From the cell containing the given text, extract its center point as (X, Y) coordinate. 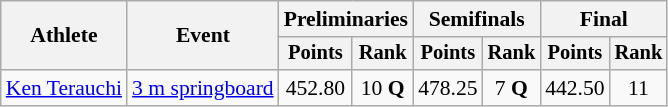
Preliminaries (346, 19)
Athlete (64, 36)
10 Q (382, 88)
Final (604, 19)
Semifinals (476, 19)
452.80 (316, 88)
478.25 (448, 88)
3 m springboard (203, 88)
Ken Terauchi (64, 88)
7 Q (512, 88)
Event (203, 36)
11 (639, 88)
442.50 (574, 88)
